Return (X, Y) of the center of cell containing provided text 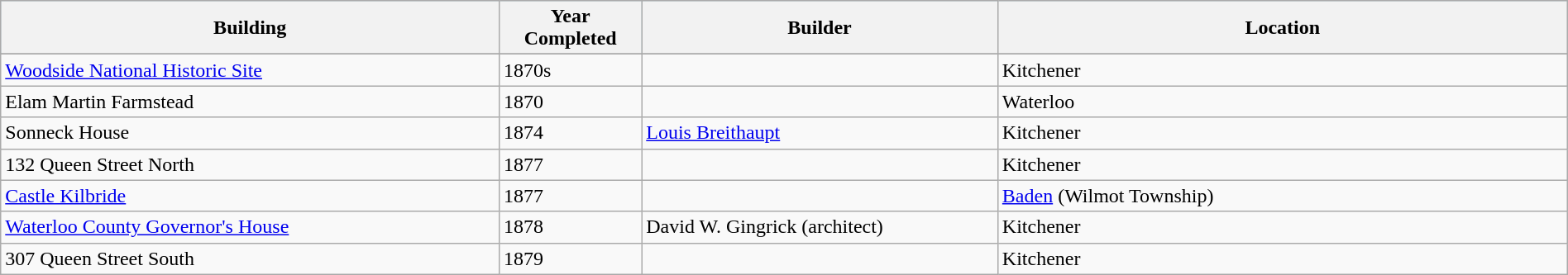
Woodside National Historic Site (250, 70)
Waterloo (1282, 102)
Location (1282, 28)
1879 (571, 258)
307 Queen Street South (250, 258)
1870s (571, 70)
Elam Martin Farmstead (250, 102)
1878 (571, 227)
Louis Breithaupt (820, 133)
Year Completed (571, 28)
Building (250, 28)
Waterloo County Governor's House (250, 227)
Castle Kilbride (250, 196)
1874 (571, 133)
Sonneck House (250, 133)
132 Queen Street North (250, 164)
Baden (Wilmot Township) (1282, 196)
David W. Gingrick (architect) (820, 227)
Builder (820, 28)
1870 (571, 102)
